Capture the cell that displays the provided text and extract its [x, y] central coordinate. 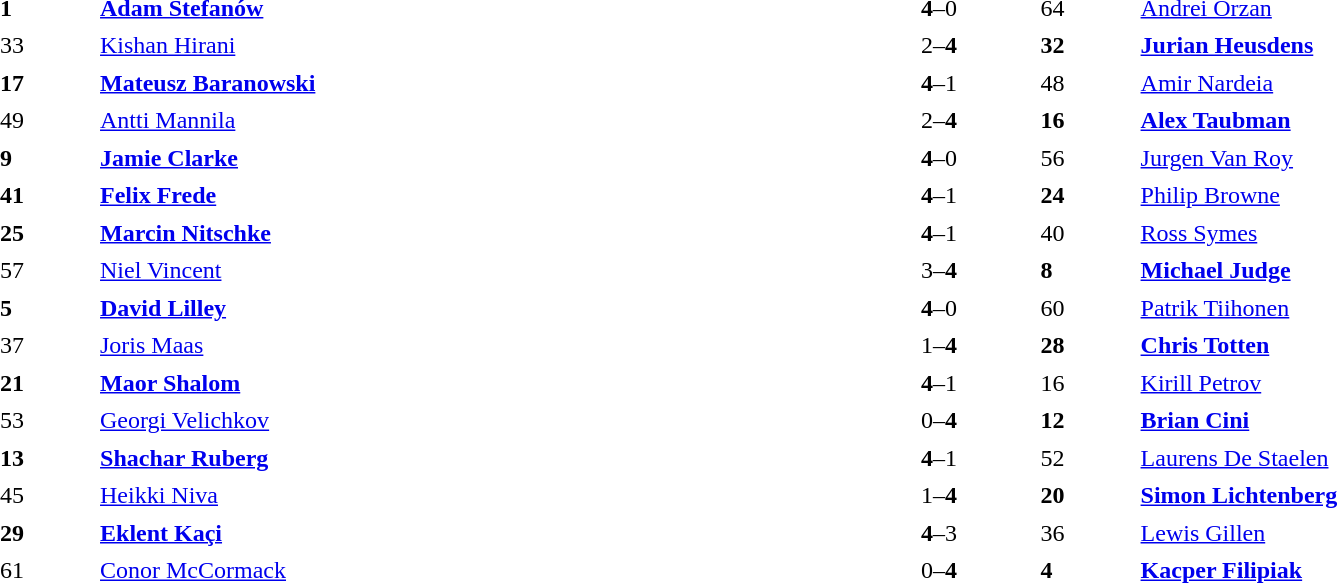
Kishan Hirani [469, 45]
60 [1086, 308]
Shachar Ruberg [469, 458]
Georgi Velichkov [469, 421]
Mateusz Baranowski [469, 83]
Heikki Niva [469, 495]
David Lilley [469, 308]
8 [1086, 271]
Maor Shalom [469, 383]
24 [1086, 195]
Antti Mannila [469, 121]
40 [1086, 233]
0–4 [938, 421]
Marcin Nitschke [469, 233]
52 [1086, 458]
12 [1086, 421]
36 [1086, 533]
Eklent Kaçi [469, 533]
56 [1086, 158]
Niel Vincent [469, 271]
4–3 [938, 533]
20 [1086, 495]
Jamie Clarke [469, 158]
3–4 [938, 271]
Felix Frede [469, 195]
32 [1086, 45]
28 [1086, 345]
Joris Maas [469, 345]
48 [1086, 83]
